Identify which cell holds the provided text, then report its (x, y) central coordinate. 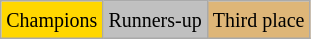
Third place (258, 20)
Champions (52, 20)
Runners-up (155, 20)
